Output the (X, Y) coordinate of the center of the cell containing the given text.  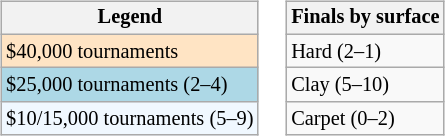
$25,000 tournaments (2–4) (130, 85)
Carpet (0–2) (365, 119)
Legend (130, 18)
Finals by surface (365, 18)
Clay (5–10) (365, 85)
$40,000 tournaments (130, 51)
Hard (2–1) (365, 51)
$10/15,000 tournaments (5–9) (130, 119)
